Determine the [X, Y] coordinate at the center of the cell enclosing the given text.  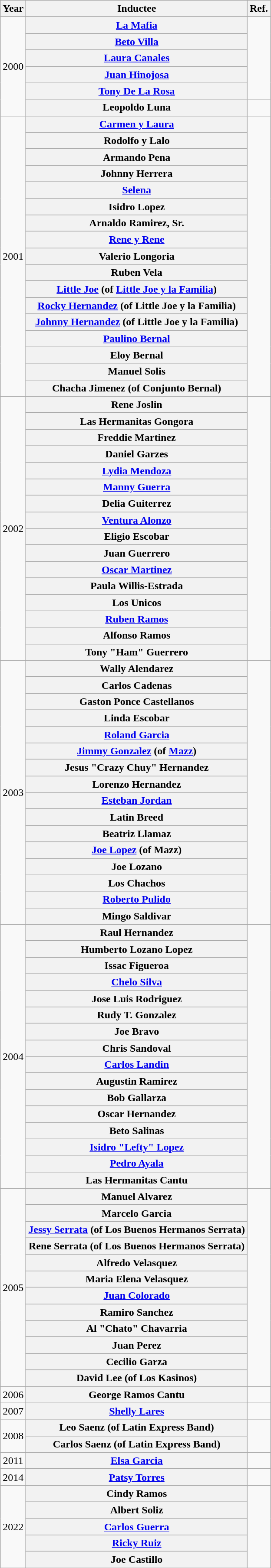
Manny Guerra [137, 487]
Juan Guerrero [137, 553]
Roland Garcia [137, 735]
Tony De La Rosa [137, 91]
Carlos Saenz (of Latin Express Band) [137, 1444]
Ricky Ruiz [137, 1543]
Ruben Vela [137, 273]
Juan Colorado [137, 1296]
Chacha Jimenez (of Conjunto Bernal) [137, 388]
Wally Alendarez [137, 668]
Ramiro Sanchez [137, 1312]
2004 [13, 1056]
Rene y Rene [137, 240]
Ref. [259, 9]
Rodolfo y Lalo [137, 140]
Little Joe (of Little Joe y la Familia) [137, 289]
Beatriz Llamaz [137, 834]
Eloy Bernal [137, 355]
Leo Saenz (of Latin Express Band) [137, 1428]
Linda Escobar [137, 718]
Rudy T. Gonzalez [137, 1015]
Joe Lozano [137, 867]
Jose Luis Rodriguez [137, 998]
2006 [13, 1395]
2000 [13, 66]
Selena [137, 190]
Rene Serrata (of Los Buenos Hermanos Serrata) [137, 1246]
Juan Hinojosa [137, 75]
2011 [13, 1460]
Augustin Ramirez [137, 1081]
Maria Elena Velasquez [137, 1279]
Carmen y Laura [137, 124]
Lydia Mendoza [137, 470]
Laura Canales [137, 58]
Carlos Guerra [137, 1526]
Manuel Solis [137, 372]
Johnny Hernandez (of Little Joe y la Familia) [137, 322]
Daniel Garzes [137, 454]
2001 [13, 256]
Bob Gallarza [137, 1098]
Las Hermanitas Gongora [137, 421]
Jimmy Gonzalez (of Mazz) [137, 751]
Manuel Alvarez [137, 1196]
Joe Bravo [137, 1032]
2008 [13, 1436]
Armando Pena [137, 157]
Los Chachos [137, 883]
Leopoldo Luna [137, 108]
Rene Joslin [137, 404]
Jessy Serrata (of Los Buenos Hermanos Serrata) [137, 1229]
Valerio Longoria [137, 256]
Carlos Landin [137, 1065]
Chris Sandoval [137, 1048]
Roberto Pulido [137, 900]
Freddie Martinez [137, 437]
Gaston Ponce Castellanos [137, 701]
La Mafia [137, 25]
Ventura Alonzo [137, 520]
Rocky Hernandez (of Little Joe y la Familia) [137, 306]
Ruben Ramos [137, 619]
Cindy Ramos [137, 1493]
Patsy Torres [137, 1477]
Isidro Lopez [137, 207]
Juan Perez [137, 1345]
Las Hermanitas Cantu [137, 1180]
Year [13, 9]
2007 [13, 1411]
Arnaldo Ramirez, Sr. [137, 223]
Marcelo Garcia [137, 1213]
2003 [13, 792]
Carlos Cadenas [137, 685]
Pedro Ayala [137, 1164]
Joe Castillo [137, 1560]
Raul Hernandez [137, 932]
Johnny Herrera [137, 173]
Beto Villa [137, 42]
Elsa Garcia [137, 1460]
Al "Chato" Chavarria [137, 1329]
Latin Breed [137, 817]
Albert Soliz [137, 1510]
2002 [13, 528]
Esteban Jordan [137, 801]
2022 [13, 1526]
Oscar Hernandez [137, 1114]
2014 [13, 1477]
Inductee [137, 9]
Jesus "Crazy Chuy" Hernandez [137, 768]
Eligio Escobar [137, 537]
Paula Willis-Estrada [137, 586]
Alfonso Ramos [137, 636]
Beto Salinas [137, 1131]
Chelo Silva [137, 982]
Humberto Lozano Lopez [137, 949]
Shelly Lares [137, 1411]
Oscar Martinez [137, 570]
Joe Lopez (of Mazz) [137, 850]
Tony "Ham" Guerrero [137, 652]
George Ramos Cantu [137, 1395]
Alfredo Velasquez [137, 1263]
Lorenzo Hernandez [137, 784]
Isidro "Lefty" Lopez [137, 1147]
Mingo Saldivar [137, 916]
Issac Figueroa [137, 965]
2005 [13, 1288]
Delia Guiterrez [137, 504]
Los Unicos [137, 603]
David Lee (of Los Kasinos) [137, 1378]
Cecilio Garza [137, 1362]
Paulino Bernal [137, 339]
